For the text-containing cell, return its midpoint in (x, y) coordinate format. 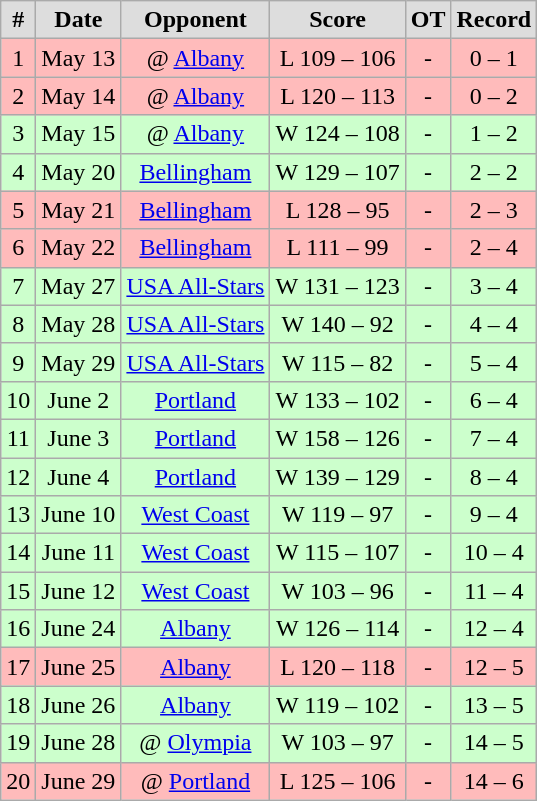
May 27 (78, 286)
5 (18, 210)
W 140 – 92 (338, 324)
4 (18, 172)
June 11 (78, 553)
June 10 (78, 515)
7 – 4 (494, 438)
14 (18, 553)
6 (18, 248)
6 – 4 (494, 400)
W 129 – 107 (338, 172)
June 2 (78, 400)
W 103 – 96 (338, 591)
8 (18, 324)
14 – 5 (494, 743)
May 22 (78, 248)
W 158 – 126 (338, 438)
OT (428, 20)
15 (18, 591)
14 – 6 (494, 781)
8 – 4 (494, 477)
1 (18, 58)
June 24 (78, 629)
L 125 – 106 (338, 781)
20 (18, 781)
Date (78, 20)
2 (18, 96)
Score (338, 20)
June 4 (78, 477)
L 109 – 106 (338, 58)
W 124 – 108 (338, 134)
Opponent (196, 20)
W 131 – 123 (338, 286)
@ Olympia (196, 743)
13 – 5 (494, 705)
W 119 – 97 (338, 515)
7 (18, 286)
18 (18, 705)
2 – 3 (494, 210)
16 (18, 629)
W 115 – 107 (338, 553)
W 103 – 97 (338, 743)
9 – 4 (494, 515)
L 120 – 113 (338, 96)
June 25 (78, 667)
May 14 (78, 96)
4 – 4 (494, 324)
2 – 2 (494, 172)
W 119 – 102 (338, 705)
L 120 – 118 (338, 667)
Record (494, 20)
@ Portland (196, 781)
May 20 (78, 172)
3 – 4 (494, 286)
May 21 (78, 210)
0 – 2 (494, 96)
May 13 (78, 58)
17 (18, 667)
May 29 (78, 362)
May 28 (78, 324)
W 139 – 129 (338, 477)
W 126 – 114 (338, 629)
9 (18, 362)
# (18, 20)
May 15 (78, 134)
3 (18, 134)
2 – 4 (494, 248)
12 – 5 (494, 667)
13 (18, 515)
W 133 – 102 (338, 400)
11 – 4 (494, 591)
June 26 (78, 705)
19 (18, 743)
5 – 4 (494, 362)
June 12 (78, 591)
10 – 4 (494, 553)
0 – 1 (494, 58)
12 – 4 (494, 629)
L 111 – 99 (338, 248)
June 28 (78, 743)
W 115 – 82 (338, 362)
June 29 (78, 781)
1 – 2 (494, 134)
L 128 – 95 (338, 210)
11 (18, 438)
12 (18, 477)
10 (18, 400)
June 3 (78, 438)
